Locate the cell with the specified text and output its (x, y) center coordinate. 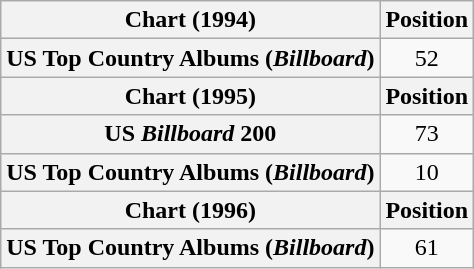
10 (427, 172)
US Billboard 200 (190, 134)
Chart (1994) (190, 20)
73 (427, 134)
61 (427, 248)
52 (427, 58)
Chart (1995) (190, 96)
Chart (1996) (190, 210)
